Determine the (x, y) coordinate at the center of the cell enclosing the given text.  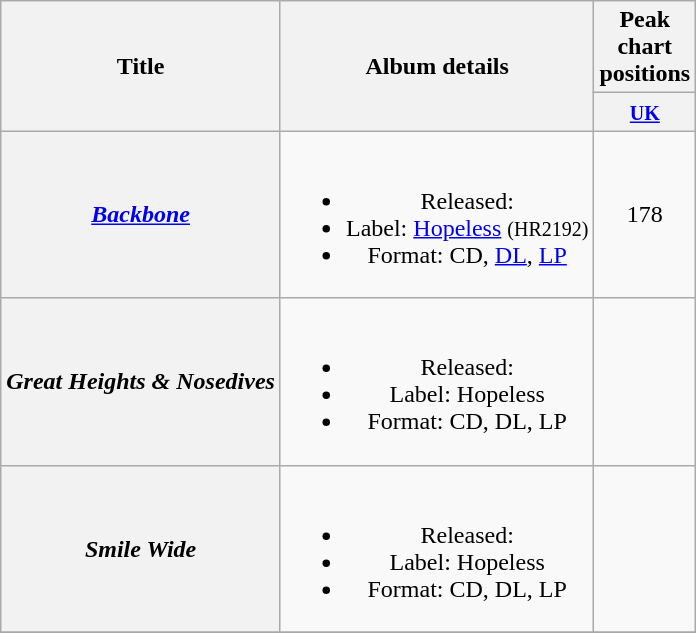
Backbone (141, 214)
Album details (436, 66)
Smile Wide (141, 548)
178 (645, 214)
Peak chartpositions (645, 47)
UK (645, 112)
Great Heights & Nosedives (141, 382)
Released: Label: Hopeless (HR2192)Format: CD, DL, LP (436, 214)
Title (141, 66)
